Determine the (x, y) coordinate at the center of the cell enclosing the given text.  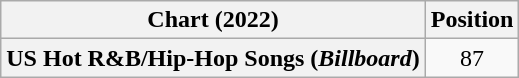
Chart (2022) (213, 20)
Position (472, 20)
US Hot R&B/Hip-Hop Songs (Billboard) (213, 58)
87 (472, 58)
